Pinpoint the cell where the given text exists, returning its (x, y) midpoint coordinate. 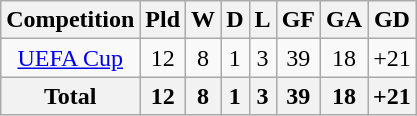
Total (70, 96)
D (235, 20)
Pld (163, 20)
UEFA Cup (70, 58)
Competition (70, 20)
GF (298, 20)
W (204, 20)
GA (344, 20)
GD (392, 20)
L (262, 20)
